Pinpoint the cell where the given text exists, returning its (x, y) midpoint coordinate. 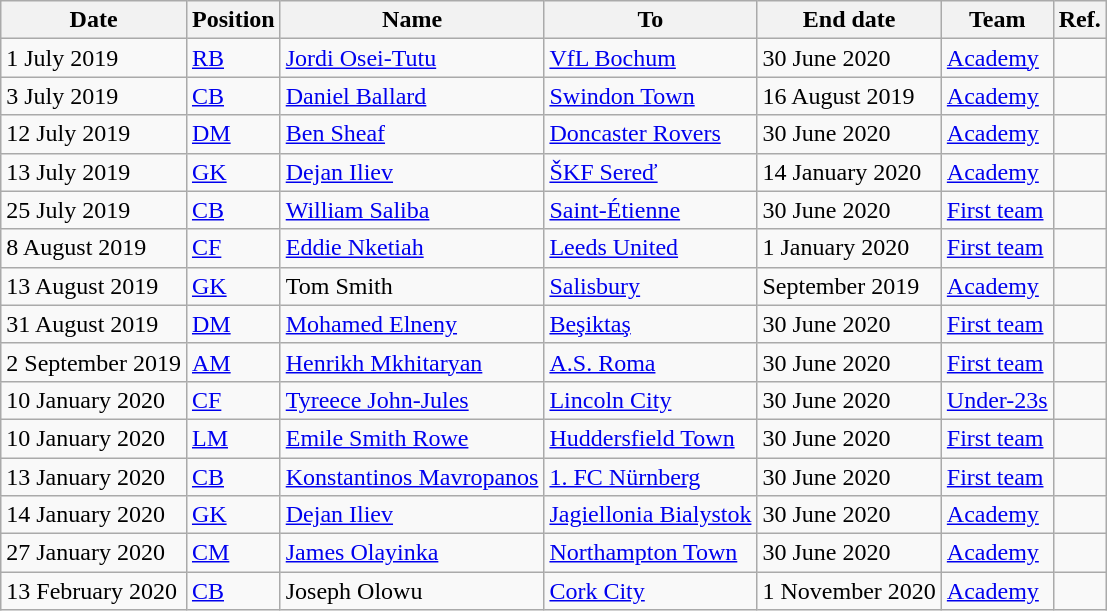
September 2019 (849, 286)
Date (94, 20)
Tyreece John-Jules (412, 400)
Jagiellonia Bialystok (650, 515)
AM (233, 362)
RB (233, 58)
Huddersfield Town (650, 438)
Position (233, 20)
Daniel Ballard (412, 96)
ŠKF Sereď (650, 172)
LM (233, 438)
CM (233, 553)
Doncaster Rovers (650, 134)
Ben Sheaf (412, 134)
3 July 2019 (94, 96)
12 July 2019 (94, 134)
Name (412, 20)
James Olayinka (412, 553)
8 August 2019 (94, 248)
End date (849, 20)
William Saliba (412, 210)
1. FC Nürnberg (650, 477)
Northampton Town (650, 553)
Konstantinos Mavropanos (412, 477)
13 February 2020 (94, 591)
1 November 2020 (849, 591)
Joseph Olowu (412, 591)
Ref. (1080, 20)
Tom Smith (412, 286)
1 July 2019 (94, 58)
Mohamed Elneny (412, 324)
Lincoln City (650, 400)
1 January 2020 (849, 248)
Cork City (650, 591)
27 January 2020 (94, 553)
Under-23s (997, 400)
13 August 2019 (94, 286)
Saint-Étienne (650, 210)
VfL Bochum (650, 58)
Team (997, 20)
A.S. Roma (650, 362)
Jordi Osei-Tutu (412, 58)
Salisbury (650, 286)
31 August 2019 (94, 324)
25 July 2019 (94, 210)
Eddie Nketiah (412, 248)
Beşiktaş (650, 324)
13 July 2019 (94, 172)
To (650, 20)
16 August 2019 (849, 96)
13 January 2020 (94, 477)
Henrikh Mkhitaryan (412, 362)
2 September 2019 (94, 362)
Leeds United (650, 248)
Swindon Town (650, 96)
Emile Smith Rowe (412, 438)
